Output the (x, y) coordinate of the center of the cell containing the given text.  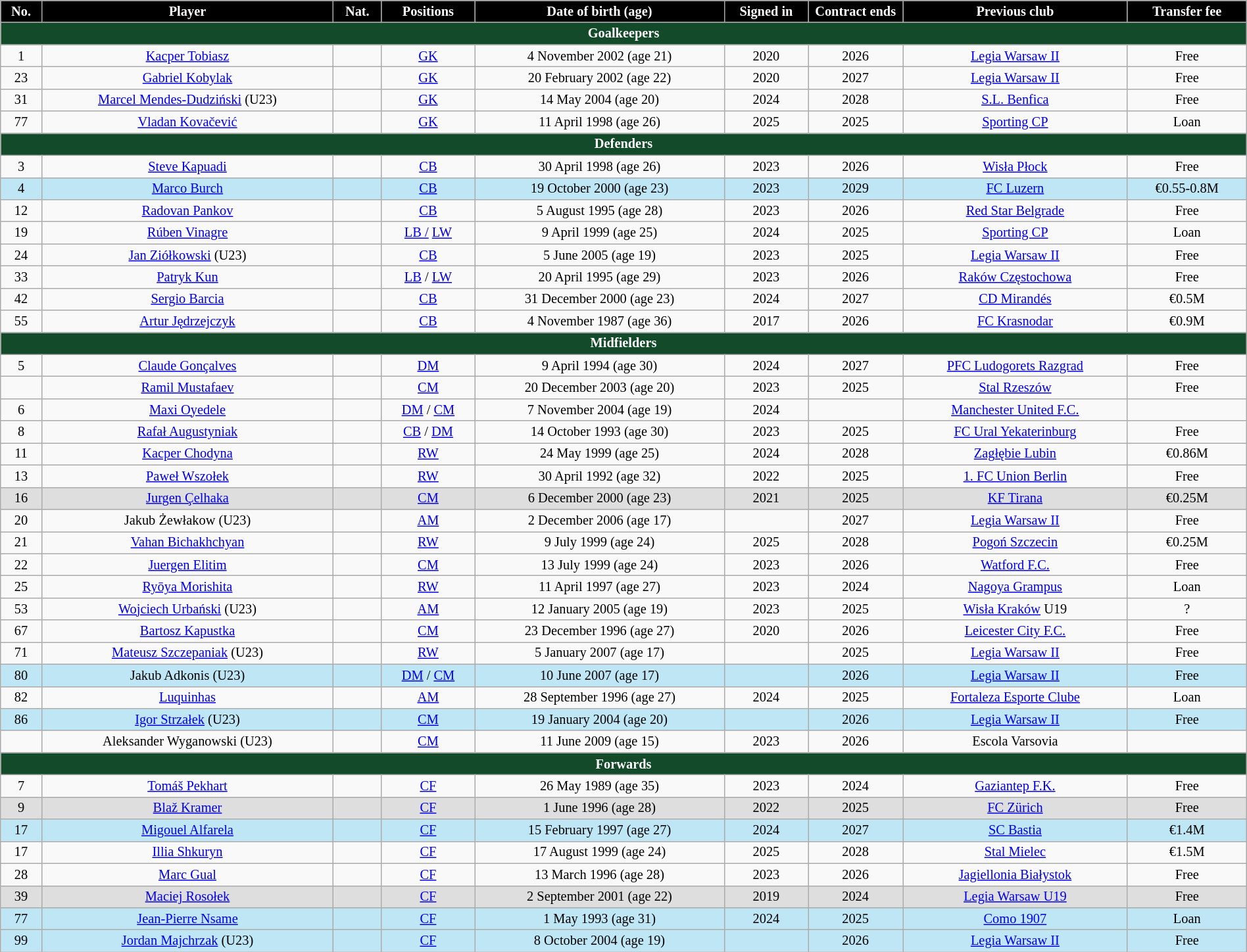
10 June 2007 (age 17) (600, 675)
67 (21, 631)
Ramil Mustafaev (187, 387)
FC Luzern (1015, 189)
30 April 1992 (age 32) (600, 476)
Goalkeepers (623, 34)
Ryōya Morishita (187, 586)
8 October 2004 (age 19) (600, 941)
Date of birth (age) (600, 11)
Radovan Pankov (187, 210)
39 (21, 897)
2019 (766, 897)
Escola Varsovia (1015, 742)
1 June 1996 (age 28) (600, 808)
Stal Rzeszów (1015, 387)
21 (21, 542)
20 (21, 520)
13 March 1996 (age 28) (600, 874)
FC Krasnodar (1015, 321)
22 (21, 565)
31 (21, 100)
Rafał Augustyniak (187, 432)
Juergen Elitim (187, 565)
Sergio Barcia (187, 299)
FC Ural Yekaterinburg (1015, 432)
14 October 1993 (age 30) (600, 432)
55 (21, 321)
5 January 2007 (age 17) (600, 653)
1 (21, 56)
CD Mirandés (1015, 299)
7 (21, 786)
Jan Ziółkowski (U23) (187, 255)
Previous club (1015, 11)
Marco Burch (187, 189)
Mateusz Szczepaniak (U23) (187, 653)
Vladan Kovačević (187, 122)
28 September 1996 (age 27) (600, 698)
2029 (856, 189)
Bartosz Kapustka (187, 631)
S.L. Benfica (1015, 100)
Illia Shkuryn (187, 852)
1. FC Union Berlin (1015, 476)
11 April 1997 (age 27) (600, 586)
8 (21, 432)
Marc Gual (187, 874)
€0.86M (1186, 454)
24 (21, 255)
99 (21, 941)
25 (21, 586)
5 August 1995 (age 28) (600, 210)
Claude Gonçalves (187, 366)
4 November 1987 (age 36) (600, 321)
12 January 2005 (age 19) (600, 609)
19 January 2004 (age 20) (600, 719)
20 April 1995 (age 29) (600, 277)
7 November 2004 (age 19) (600, 410)
Signed in (766, 11)
Gaziantep F.K. (1015, 786)
SC Bastia (1015, 830)
Igor Strzałek (U23) (187, 719)
71 (21, 653)
3 (21, 166)
16 (21, 498)
53 (21, 609)
30 April 1998 (age 26) (600, 166)
13 July 1999 (age 24) (600, 565)
20 February 2002 (age 22) (600, 78)
2021 (766, 498)
2 September 2001 (age 22) (600, 897)
24 May 1999 (age 25) (600, 454)
Pogoń Szczecin (1015, 542)
Jordan Majchrzak (U23) (187, 941)
Paweł Wszołek (187, 476)
4 November 2002 (age 21) (600, 56)
Maciej Rosołek (187, 897)
Forwards (623, 764)
Wojciech Urbański (U23) (187, 609)
Gabriel Kobylak (187, 78)
Luquinhas (187, 698)
33 (21, 277)
86 (21, 719)
CB / DM (428, 432)
Player (187, 11)
82 (21, 698)
1 May 1993 (age 31) (600, 918)
Marcel Mendes-Dudziński (U23) (187, 100)
Steve Kapuadi (187, 166)
Defenders (623, 144)
31 December 2000 (age 23) (600, 299)
€0.9M (1186, 321)
26 May 1989 (age 35) (600, 786)
17 August 1999 (age 24) (600, 852)
Raków Częstochowa (1015, 277)
20 December 2003 (age 20) (600, 387)
Zagłębie Lubin (1015, 454)
14 May 2004 (age 20) (600, 100)
Patryk Kun (187, 277)
12 (21, 210)
Stal Mielec (1015, 852)
Aleksander Wyganowski (U23) (187, 742)
Contract ends (856, 11)
Wisła Płock (1015, 166)
Tomáš Pekhart (187, 786)
80 (21, 675)
Wisła Kraków U19 (1015, 609)
5 (21, 366)
Rúben Vinagre (187, 233)
Migouel Alfarela (187, 830)
Como 1907 (1015, 918)
9 April 1994 (age 30) (600, 366)
Jakub Adkonis (U23) (187, 675)
5 June 2005 (age 19) (600, 255)
FC Zürich (1015, 808)
Legia Warsaw U19 (1015, 897)
Watford F.C. (1015, 565)
Artur Jędrzejczyk (187, 321)
Transfer fee (1186, 11)
No. (21, 11)
19 (21, 233)
Red Star Belgrade (1015, 210)
19 October 2000 (age 23) (600, 189)
Positions (428, 11)
Jean-Pierre Nsame (187, 918)
9 July 1999 (age 24) (600, 542)
Manchester United F.C. (1015, 410)
€0.55-0.8M (1186, 189)
Blaž Kramer (187, 808)
DM (428, 366)
PFC Ludogorets Razgrad (1015, 366)
Nat. (358, 11)
4 (21, 189)
11 June 2009 (age 15) (600, 742)
Jagiellonia Białystok (1015, 874)
6 (21, 410)
6 December 2000 (age 23) (600, 498)
Jakub Żewłakow (U23) (187, 520)
2 December 2006 (age 17) (600, 520)
11 (21, 454)
23 December 1996 (age 27) (600, 631)
13 (21, 476)
Vahan Bichakhchyan (187, 542)
9 (21, 808)
42 (21, 299)
€0.5M (1186, 299)
Kacper Tobiasz (187, 56)
9 April 1999 (age 25) (600, 233)
€1.4M (1186, 830)
Maxi Oyedele (187, 410)
Nagoya Grampus (1015, 586)
11 April 1998 (age 26) (600, 122)
Leicester City F.C. (1015, 631)
€1.5M (1186, 852)
23 (21, 78)
15 February 1997 (age 27) (600, 830)
KF Tirana (1015, 498)
Jurgen Çelhaka (187, 498)
28 (21, 874)
Midfielders (623, 343)
Fortaleza Esporte Clube (1015, 698)
2017 (766, 321)
Kacper Chodyna (187, 454)
? (1186, 609)
